Detect which cell encompasses the target text, then output its [X, Y] center coordinate. 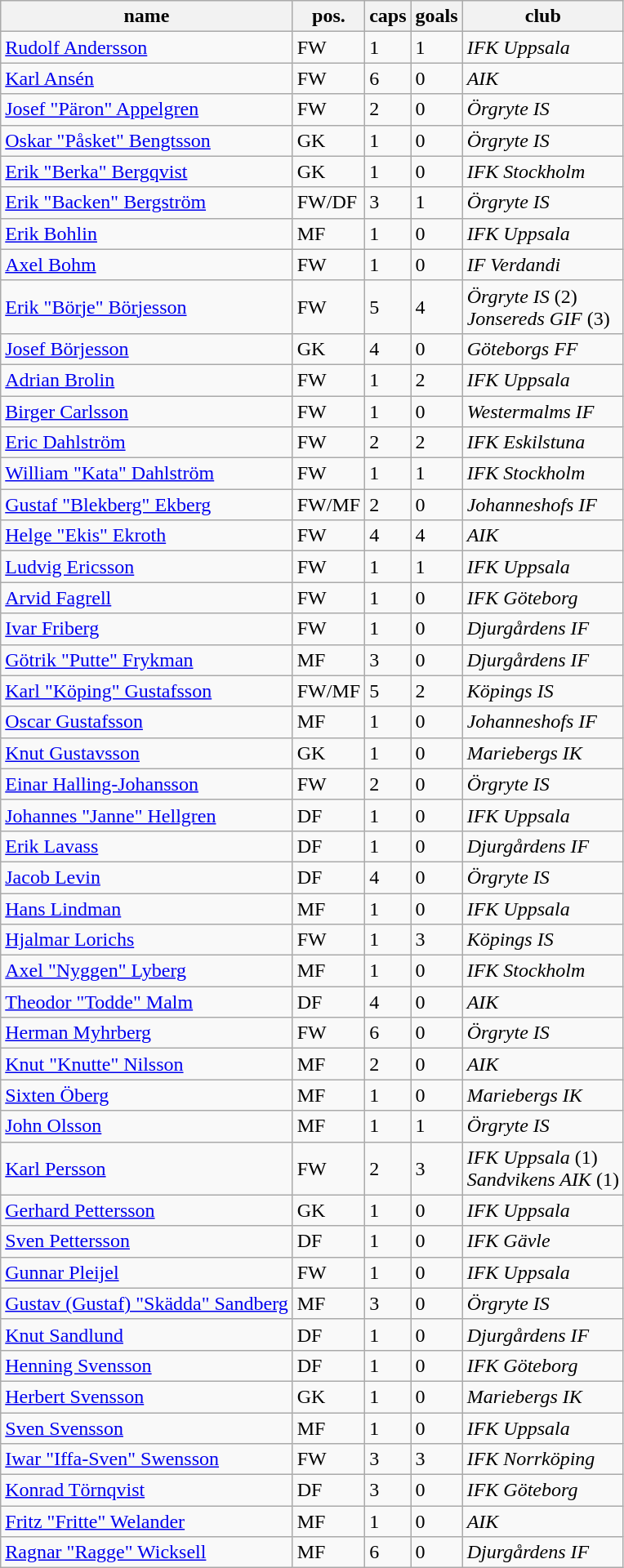
Konrad Törnqvist [147, 1490]
Örgryte IS (2)Jonsereds GIF (3) [542, 307]
Karl "Köping" Gustafsson [147, 691]
Josef Börjesson [147, 349]
Henning Svensson [147, 1365]
Eric Dahlström [147, 443]
Karl Persson [147, 1168]
club [542, 16]
Hjalmar Lorichs [147, 940]
Johannes "Janne" Hellgren [147, 815]
name [147, 16]
Göteborgs FF [542, 349]
William "Kata" Dahlström [147, 474]
Götrik "Putte" Frykman [147, 660]
IFK Eskilstuna [542, 443]
Gunnar Pleijel [147, 1272]
Knut Sandlund [147, 1334]
Gerhard Pettersson [147, 1210]
Sven Svensson [147, 1428]
Sixten Öberg [147, 1095]
Erik "Berka" Bergqvist [147, 171]
Helge "Ekis" Ekroth [147, 536]
Herman Myhrberg [147, 1033]
Oscar Gustafsson [147, 722]
Knut "Knutte" Nilsson [147, 1064]
Erik Lavass [147, 846]
Josef "Päron" Appelgren [147, 109]
IFK Uppsala (1)Sandvikens AIK (1) [542, 1168]
Axel "Nyggen" Lyberg [147, 971]
Gustaf "Blekberg" Ekberg [147, 505]
caps [388, 16]
Erik "Backen" Bergström [147, 203]
Ivar Friberg [147, 629]
Sven Pettersson [147, 1241]
Gustav (Gustaf) "Skädda" Sandberg [147, 1303]
IFK Norrköping [542, 1459]
Ludvig Ericsson [147, 567]
Fritz "Fritte" Welander [147, 1521]
Iwar "Iffa-Sven" Swensson [147, 1459]
Knut Gustavsson [147, 753]
Adrian Brolin [147, 380]
Herbert Svensson [147, 1396]
pos. [328, 16]
goals [436, 16]
Theodor "Todde" Malm [147, 1002]
Birger Carlsson [147, 411]
Einar Halling-Johansson [147, 784]
IF Verdandi [542, 265]
John Olsson [147, 1126]
Jacob Levin [147, 877]
FW/DF [328, 203]
Karl Ansén [147, 78]
Arvid Fagrell [147, 598]
Erik Bohlin [147, 234]
Westermalms IF [542, 411]
Erik "Börje" Börjesson [147, 307]
Axel Bohm [147, 265]
Rudolf Andersson [147, 47]
Hans Lindman [147, 909]
Ragnar "Ragge" Wicksell [147, 1552]
Oskar "Påsket" Bengtsson [147, 140]
IFK Gävle [542, 1241]
